Find where the given text appears and provide that cell's center as (X, Y) coordinate. 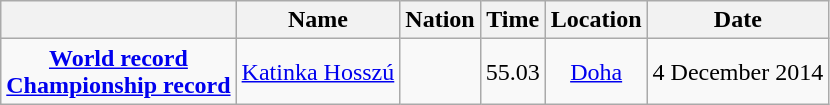
Nation (440, 20)
4 December 2014 (738, 72)
Location (596, 20)
55.03 (512, 72)
Time (512, 20)
Date (738, 20)
Katinka Hosszú (318, 72)
Name (318, 20)
World recordChampionship record (118, 72)
Doha (596, 72)
